Locate the cell with the specified text and output its (X, Y) center coordinate. 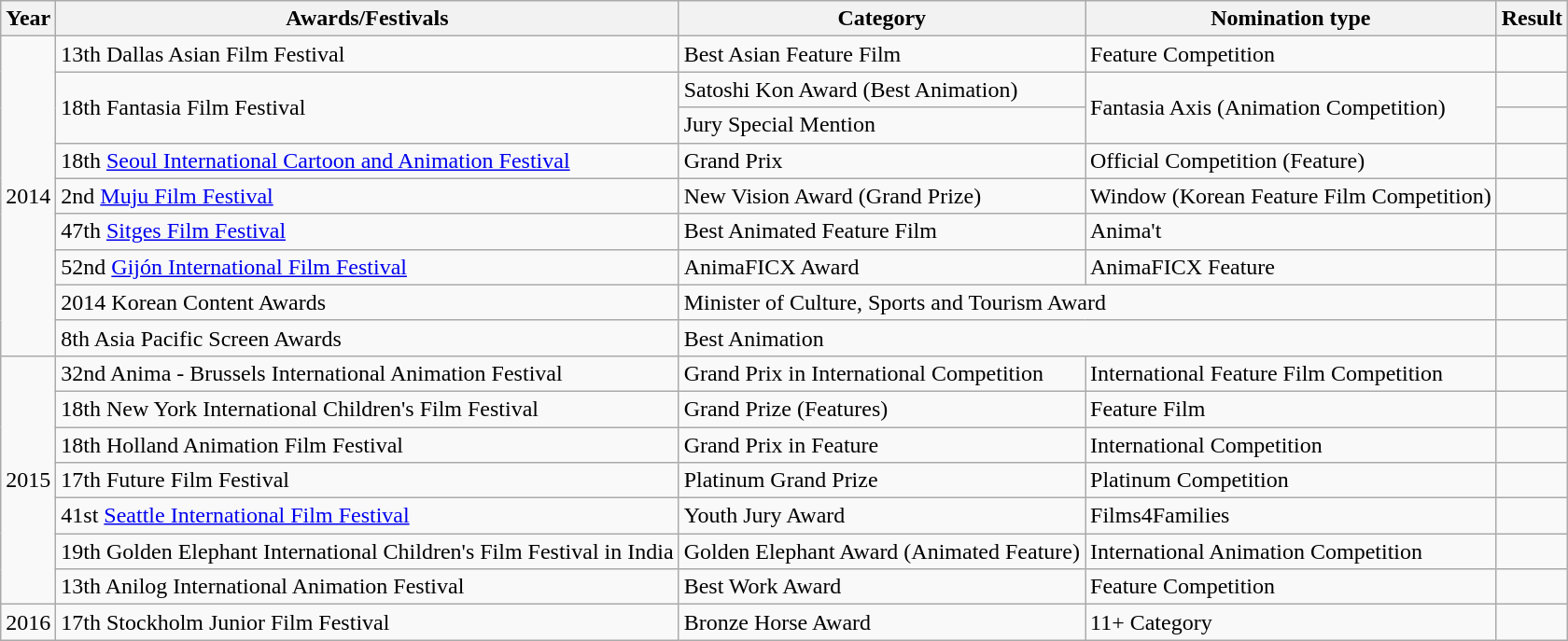
AnimaFICX Feature (1290, 267)
8th Asia Pacific Screen Awards (368, 338)
2015 (28, 480)
Bronze Horse Award (881, 622)
Minister of Culture, Sports and Tourism Award (1087, 302)
52nd Gijón International Film Festival (368, 267)
2014 Korean Content Awards (368, 302)
Grand Prix in International Competition (881, 373)
Platinum Grand Prize (881, 481)
18th Fantasia Film Festival (368, 107)
New Vision Award (Grand Prize) (881, 196)
Best Animation (1087, 338)
Films4Families (1290, 516)
18th New York International Children's Film Festival (368, 409)
17th Future Film Festival (368, 481)
Golden Elephant Award (Animated Feature) (881, 551)
2014 (28, 196)
Grand Prize (Features) (881, 409)
11+ Category (1290, 622)
Official Competition (Feature) (1290, 160)
Anima't (1290, 231)
Satoshi Kon Award (Best Animation) (881, 90)
19th Golden Elephant International Children's Film Festival in India (368, 551)
Fantasia Axis (Animation Competition) (1290, 107)
Grand Prix (881, 160)
Nomination type (1290, 19)
Year (28, 19)
Feature Film (1290, 409)
Grand Prix in Feature (881, 445)
Awards/Festivals (368, 19)
Result (1532, 19)
Best Animated Feature Film (881, 231)
2nd Muju Film Festival (368, 196)
2016 (28, 622)
AnimaFICX Award (881, 267)
Platinum Competition (1290, 481)
International Feature Film Competition (1290, 373)
41st Seattle International Film Festival (368, 516)
Best Asian Feature Film (881, 54)
18th Holland Animation Film Festival (368, 445)
Best Work Award (881, 587)
13th Anilog International Animation Festival (368, 587)
17th Stockholm Junior Film Festival (368, 622)
13th Dallas Asian Film Festival (368, 54)
47th Sitges Film Festival (368, 231)
International Competition (1290, 445)
International Animation Competition (1290, 551)
Category (881, 19)
Youth Jury Award (881, 516)
32nd Anima - Brussels International Animation Festival (368, 373)
Window (Korean Feature Film Competition) (1290, 196)
18th Seoul International Cartoon and Animation Festival (368, 160)
Jury Special Mention (881, 125)
